Find where the given text appears and provide that cell's center as (x, y) coordinate. 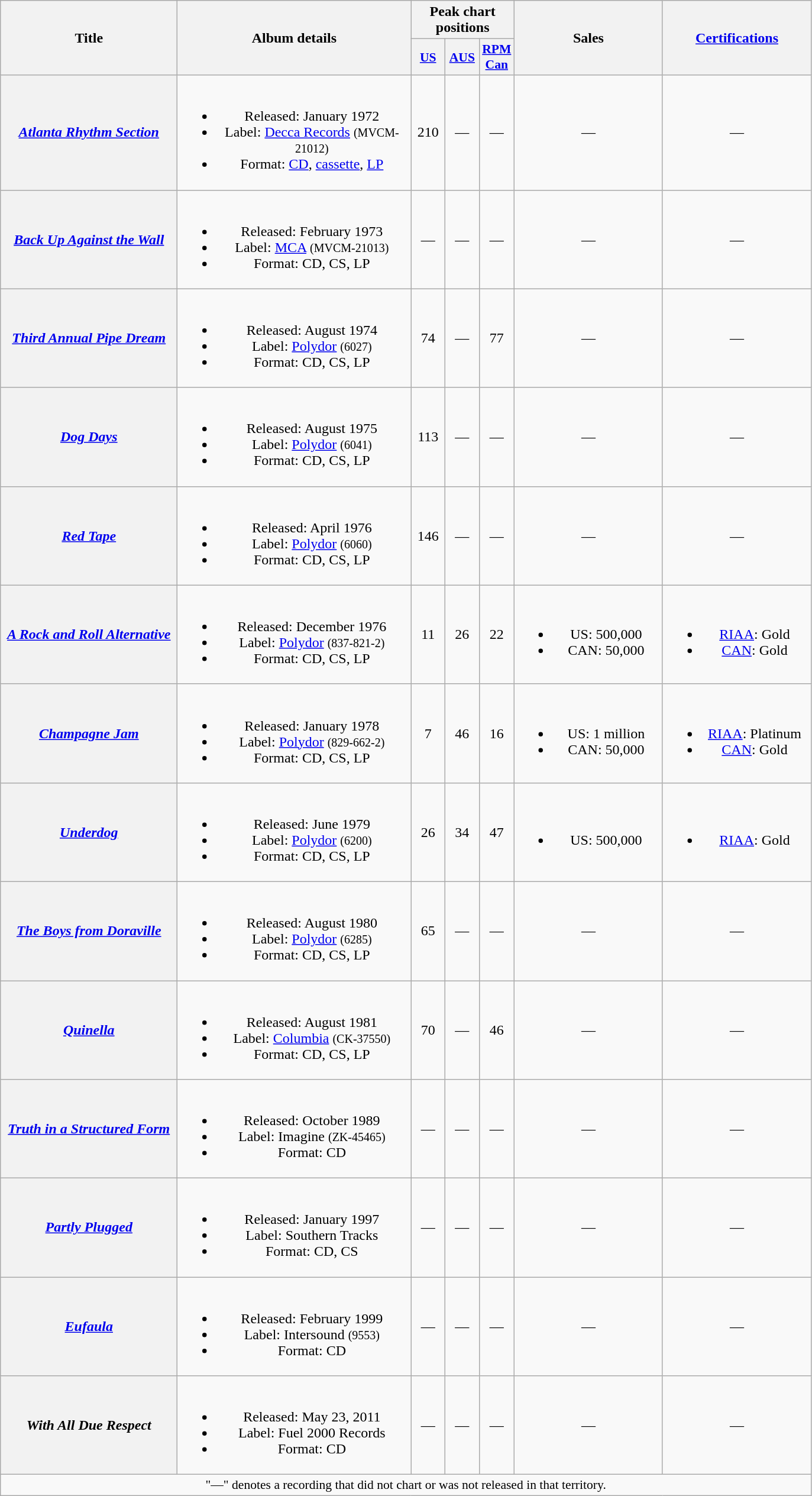
65 (428, 931)
Underdog (89, 832)
16 (497, 734)
Partly Plugged (89, 1228)
Released: December 1976Label: Polydor (837-821-2)Format: CD, CS, LP (295, 634)
Released: May 23, 2011Label: Fuel 2000 RecordsFormat: CD (295, 1426)
Released: January 1972Label: Decca Records (MVCM-21012)Format: CD, cassette, LP (295, 133)
Released: February 1973Label: MCA (MVCM-21013)Format: CD, CS, LP (295, 239)
RIAA: Gold (737, 832)
Released: October 1989Label: Imagine (ZK-45465)Format: CD (295, 1129)
Atlanta Rhythm Section (89, 133)
74 (428, 338)
US: 1 millionCAN: 50,000 (588, 734)
RIAA: GoldCAN: Gold (737, 634)
Released: June 1979Label: Polydor (6200)Format: CD, CS, LP (295, 832)
A Rock and Roll Alternative (89, 634)
US (428, 57)
Released: April 1976Label: Polydor (6060)Format: CD, CS, LP (295, 536)
US: 500,000 (588, 832)
Sales (588, 38)
Red Tape (89, 536)
Truth in a Structured Form (89, 1129)
The Boys from Doraville (89, 931)
Released: January 1978Label: Polydor (829-662-2)Format: CD, CS, LP (295, 734)
Released: August 1980Label: Polydor (6285)Format: CD, CS, LP (295, 931)
Released: February 1999Label: Intersound (9553)Format: CD (295, 1326)
Quinella (89, 1030)
34 (462, 832)
Released: August 1974Label: Polydor (6027)Format: CD, CS, LP (295, 338)
RPM Can (497, 57)
47 (497, 832)
146 (428, 536)
Album details (295, 38)
Champagne Jam (89, 734)
Title (89, 38)
RIAA: PlatinumCAN: Gold (737, 734)
Dog Days (89, 437)
With All Due Respect (89, 1426)
11 (428, 634)
"—" denotes a recording that did not chart or was not released in that territory. (406, 1485)
Back Up Against the Wall (89, 239)
Released: August 1975Label: Polydor (6041)Format: CD, CS, LP (295, 437)
Released: January 1997Label: Southern TracksFormat: CD, CS (295, 1228)
70 (428, 1030)
7 (428, 734)
113 (428, 437)
22 (497, 634)
Peak chart positions (462, 20)
77 (497, 338)
Certifications (737, 38)
AUS (462, 57)
Third Annual Pipe Dream (89, 338)
Released: August 1981Label: Columbia (CK-37550)Format: CD, CS, LP (295, 1030)
US: 500,000CAN: 50,000 (588, 634)
210 (428, 133)
Eufaula (89, 1326)
